From the cell containing the given text, extract its center point as [x, y] coordinate. 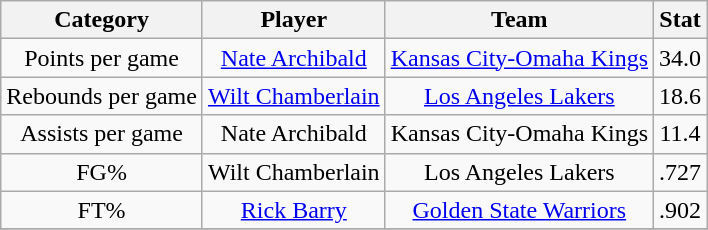
Assists per game [102, 134]
Golden State Warriors [519, 210]
Points per game [102, 58]
FT% [102, 210]
.727 [680, 172]
Rebounds per game [102, 96]
34.0 [680, 58]
Stat [680, 20]
Team [519, 20]
11.4 [680, 134]
FG% [102, 172]
18.6 [680, 96]
Category [102, 20]
Rick Barry [294, 210]
.902 [680, 210]
Player [294, 20]
